Capture the cell that displays the provided text and extract its (X, Y) central coordinate. 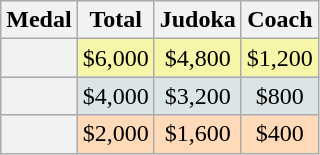
$3,200 (198, 96)
$4,800 (198, 58)
Coach (280, 20)
$400 (280, 134)
$2,000 (116, 134)
$6,000 (116, 58)
Judoka (198, 20)
Medal (39, 20)
$1,200 (280, 58)
Total (116, 20)
$4,000 (116, 96)
$1,600 (198, 134)
$800 (280, 96)
